Extract the (x, y) coordinate from the center of the cell holding the provided text.  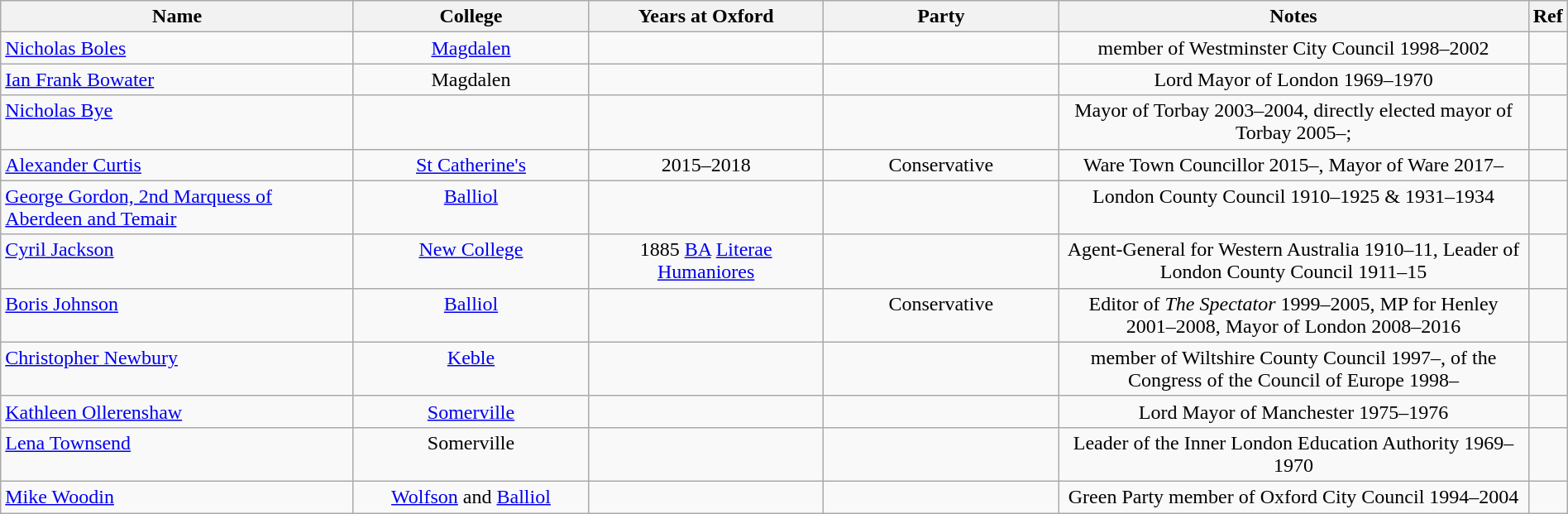
member of Westminster City Council 1998–2002 (1293, 48)
Cyril Jackson (177, 262)
Mike Woodin (177, 497)
Ware Town Councillor 2015–, Mayor of Ware 2017– (1293, 165)
Nicholas Boles (177, 48)
Ian Frank Bowater (177, 79)
Wolfson and Balliol (471, 497)
George Gordon, 2nd Marquess of Aberdeen and Temair (177, 207)
College (471, 17)
Boris Johnson (177, 315)
Agent-General for Western Australia 1910–11, Leader of London County Council 1911–15 (1293, 262)
Ref (1548, 17)
Lord Mayor of Manchester 1975–1976 (1293, 411)
Notes (1293, 17)
1885 BA Literae Humaniores (706, 262)
Alexander Curtis (177, 165)
member of Wiltshire County Council 1997–, of the Congress of the Council of Europe 1998– (1293, 369)
Nicholas Bye (177, 122)
Green Party member of Oxford City Council 1994–2004 (1293, 497)
Years at Oxford (706, 17)
Keble (471, 369)
Mayor of Torbay 2003–2004, directly elected mayor of Torbay 2005–; (1293, 122)
Leader of the Inner London Education Authority 1969–1970 (1293, 454)
Christopher Newbury (177, 369)
New College (471, 262)
Lord Mayor of London 1969–1970 (1293, 79)
Lena Townsend (177, 454)
Editor of The Spectator 1999–2005, MP for Henley 2001–2008, Mayor of London 2008–2016 (1293, 315)
St Catherine's (471, 165)
London County Council 1910–1925 & 1931–1934 (1293, 207)
Name (177, 17)
Kathleen Ollerenshaw (177, 411)
2015–2018 (706, 165)
Party (941, 17)
